Output the [X, Y] coordinate of the center of the cell containing the given text.  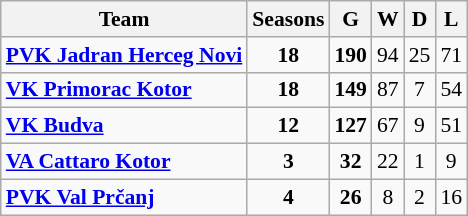
94 [388, 55]
1 [420, 162]
4 [288, 197]
Team [124, 19]
8 [388, 197]
2 [420, 197]
22 [388, 162]
W [388, 19]
3 [288, 162]
VK Budva [124, 126]
L [451, 19]
25 [420, 55]
G [350, 19]
12 [288, 126]
32 [350, 162]
PVK Val Prčanj [124, 197]
D [420, 19]
Seasons [288, 19]
71 [451, 55]
16 [451, 197]
190 [350, 55]
149 [350, 90]
51 [451, 126]
54 [451, 90]
VA Cattaro Kotor [124, 162]
PVK Jadran Herceg Novi [124, 55]
127 [350, 126]
7 [420, 90]
VK Primorac Kotor [124, 90]
26 [350, 197]
67 [388, 126]
87 [388, 90]
